Return the [X, Y] coordinate for the center point of the cell that contains the specified text.  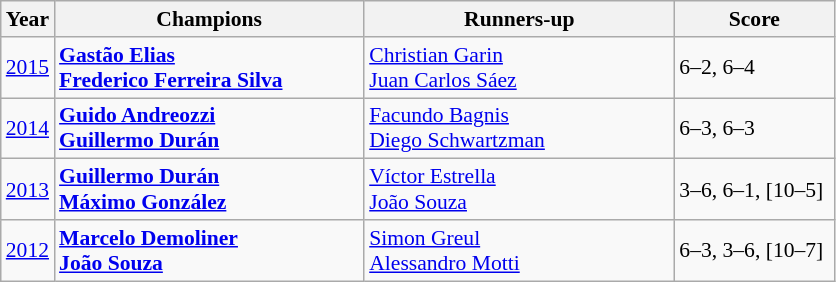
3–6, 6–1, [10–5] [754, 190]
6–3, 3–6, [10–7] [754, 250]
Christian Garin Juan Carlos Sáez [519, 68]
Year [28, 19]
Guido Andreozzi Guillermo Durán [209, 128]
2012 [28, 250]
2014 [28, 128]
6–2, 6–4 [754, 68]
6–3, 6–3 [754, 128]
Gastão Elias Frederico Ferreira Silva [209, 68]
Facundo Bagnis Diego Schwartzman [519, 128]
Marcelo Demoliner João Souza [209, 250]
Guillermo Durán Máximo González [209, 190]
2015 [28, 68]
2013 [28, 190]
Víctor Estrella João Souza [519, 190]
Runners-up [519, 19]
Simon Greul Alessandro Motti [519, 250]
Score [754, 19]
Champions [209, 19]
